Find where the given text appears and provide that cell's center as [x, y] coordinate. 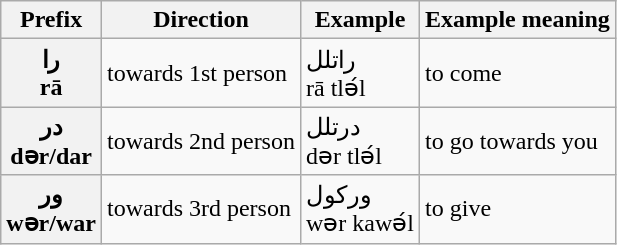
to go towards you [518, 141]
towards 3rd person [200, 209]
to give [518, 209]
Example [360, 20]
Direction [200, 20]
درdər/dar [52, 141]
درتللdәr tlә́l [360, 141]
towards 1st person [200, 73]
ورwər/war [52, 209]
Prefix [52, 20]
to come [518, 73]
Example meaning [518, 20]
راتللrā tlә́l [360, 73]
towards 2nd person [200, 141]
ورکولwәr kawә́l [360, 209]
راrā [52, 73]
